Identify which cell holds the provided text, then report its [x, y] central coordinate. 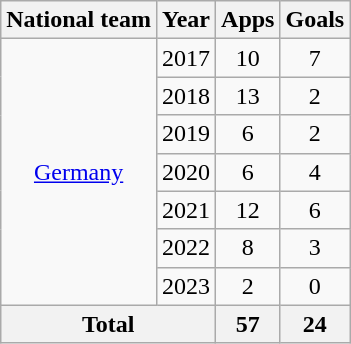
2017 [186, 58]
2020 [186, 172]
2023 [186, 286]
57 [248, 324]
2018 [186, 96]
3 [315, 248]
7 [315, 58]
National team [79, 20]
Total [108, 324]
Year [186, 20]
0 [315, 286]
10 [248, 58]
2022 [186, 248]
4 [315, 172]
2019 [186, 134]
8 [248, 248]
Apps [248, 20]
2021 [186, 210]
24 [315, 324]
Germany [79, 172]
Goals [315, 20]
13 [248, 96]
12 [248, 210]
